Search for the cell housing the specified text and yield its (x, y) center coordinate. 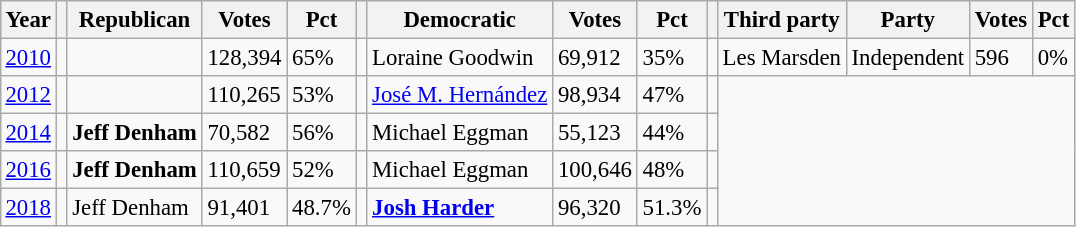
47% (672, 95)
Independent (908, 57)
35% (672, 57)
2014 (28, 133)
Democratic (460, 20)
55,123 (596, 133)
91,401 (244, 208)
110,659 (244, 170)
Josh Harder (460, 208)
65% (322, 57)
70,582 (244, 133)
596 (1000, 57)
0% (1053, 57)
110,265 (244, 95)
56% (322, 133)
128,394 (244, 57)
48.7% (322, 208)
2018 (28, 208)
2010 (28, 57)
69,912 (596, 57)
48% (672, 170)
Republican (134, 20)
52% (322, 170)
53% (322, 95)
44% (672, 133)
98,934 (596, 95)
100,646 (596, 170)
Year (28, 20)
Loraine Goodwin (460, 57)
2016 (28, 170)
2012 (28, 95)
Party (908, 20)
Les Marsden (782, 57)
96,320 (596, 208)
José M. Hernández (460, 95)
51.3% (672, 208)
Third party (782, 20)
